Locate the cell with the specified text and output its [X, Y] center coordinate. 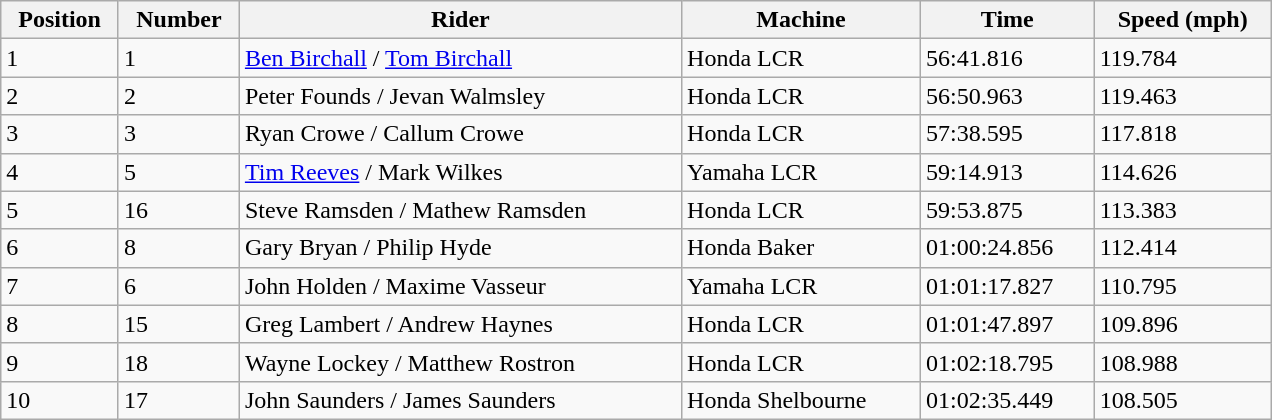
Position [60, 20]
Ben Birchall / Tom Birchall [460, 58]
9 [60, 362]
Speed (mph) [1182, 20]
Steve Ramsden / Mathew Ramsden [460, 210]
59:53.875 [1007, 210]
Honda Shelbourne [802, 400]
56:41.816 [1007, 58]
114.626 [1182, 172]
57:38.595 [1007, 134]
15 [178, 324]
Time [1007, 20]
110.795 [1182, 286]
16 [178, 210]
Wayne Lockey / Matthew Rostron [460, 362]
01:02:35.449 [1007, 400]
01:02:18.795 [1007, 362]
01:01:47.897 [1007, 324]
7 [60, 286]
112.414 [1182, 248]
Rider [460, 20]
109.896 [1182, 324]
01:01:17.827 [1007, 286]
Ryan Crowe / Callum Crowe [460, 134]
Number [178, 20]
Greg Lambert / Andrew Haynes [460, 324]
18 [178, 362]
Tim Reeves / Mark Wilkes [460, 172]
Honda Baker [802, 248]
Peter Founds / Jevan Walmsley [460, 96]
10 [60, 400]
John Holden / Maxime Vasseur [460, 286]
4 [60, 172]
119.784 [1182, 58]
108.505 [1182, 400]
117.818 [1182, 134]
119.463 [1182, 96]
108.988 [1182, 362]
59:14.913 [1007, 172]
John Saunders / James Saunders [460, 400]
01:00:24.856 [1007, 248]
Machine [802, 20]
113.383 [1182, 210]
56:50.963 [1007, 96]
Gary Bryan / Philip Hyde [460, 248]
17 [178, 400]
